For the text-containing cell, return its midpoint in [X, Y] coordinate format. 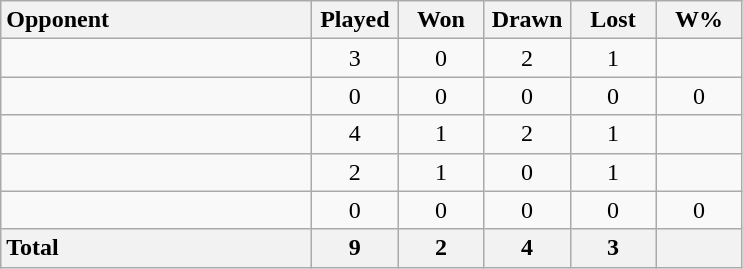
W% [699, 20]
Won [441, 20]
Played [355, 20]
9 [355, 248]
Total [156, 248]
Lost [613, 20]
Drawn [527, 20]
Opponent [156, 20]
